Return the [x, y] coordinate for the center point of the cell that contains the specified text.  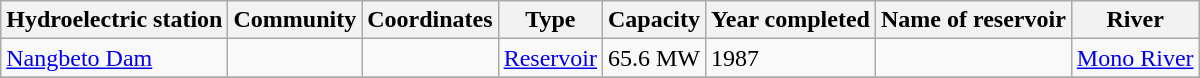
Capacity [654, 20]
Mono River [1135, 58]
Type [550, 20]
Nangbeto Dam [114, 58]
River [1135, 20]
Reservoir [550, 58]
65.6 MW [654, 58]
Coordinates [430, 20]
1987 [791, 58]
Community [295, 20]
Year completed [791, 20]
Hydroelectric station [114, 20]
Name of reservoir [973, 20]
